Search for the cell housing the specified text and yield its (X, Y) center coordinate. 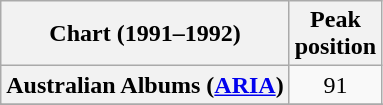
Australian Albums (ARIA) (145, 85)
Peakposition (335, 34)
91 (335, 85)
Chart (1991–1992) (145, 34)
